Extract the [x, y] coordinate from the center of the cell holding the provided text.  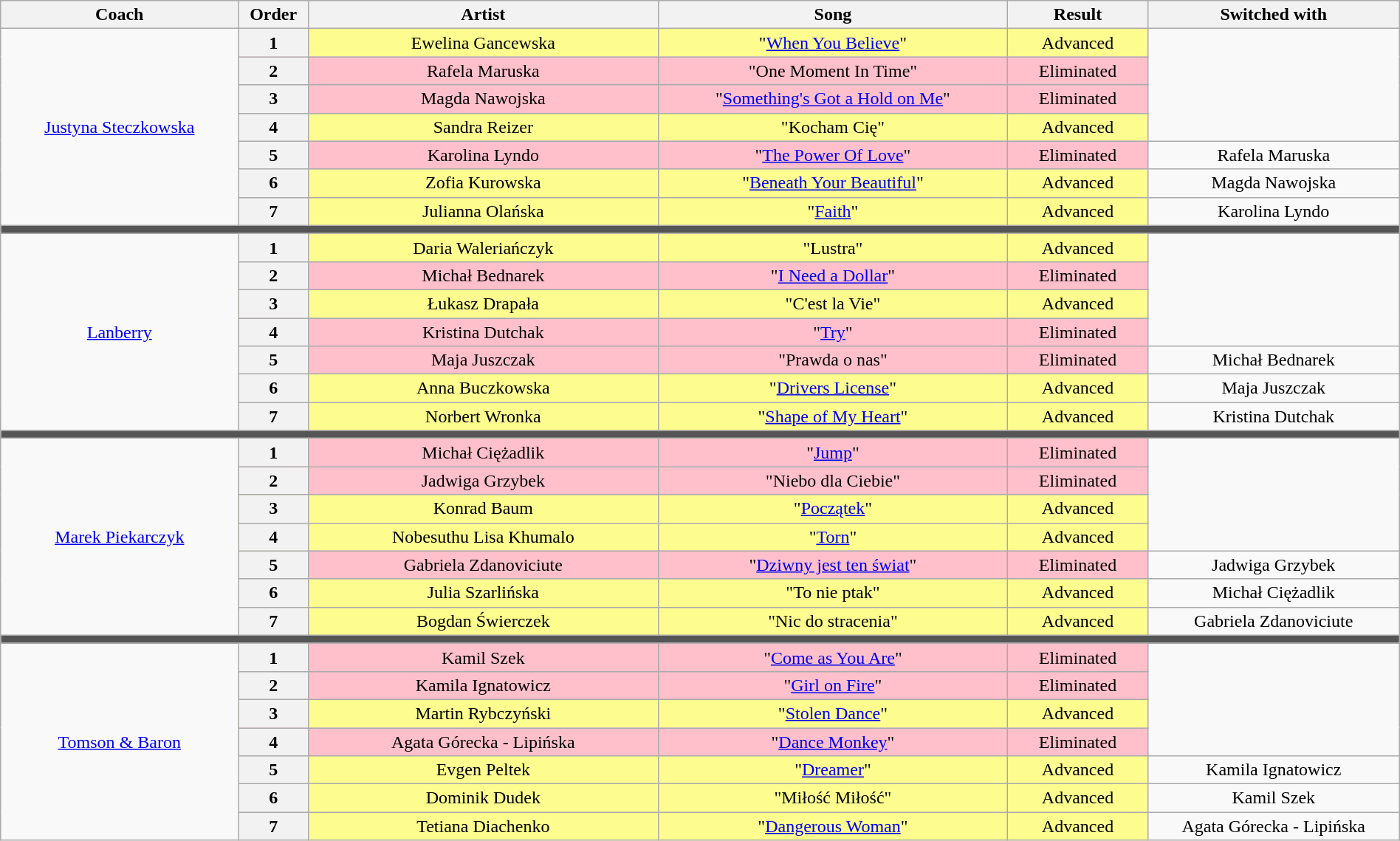
"Try" [833, 332]
Łukasz Drapała [484, 303]
Tetiana Diachenko [484, 826]
"Dreamer" [833, 770]
Result [1078, 15]
"Nic do stracenia" [833, 621]
Anna Buczkowska [484, 388]
"Dangerous Woman" [833, 826]
"Dziwny jest ten świat" [833, 565]
Coach [120, 15]
Dominik Dudek [484, 798]
"To nie ptak" [833, 593]
"Faith" [833, 211]
"Stolen Dance" [833, 713]
"Lustra" [833, 247]
Marek Piekarczyk [120, 537]
Norbert Wronka [484, 416]
Julia Szarlińska [484, 593]
"Miłość Miłość" [833, 798]
"C'est la Vie" [833, 303]
Justyna Steczkowska [120, 127]
Lanberry [120, 332]
"Jump" [833, 453]
Sandra Reizer [484, 127]
"One Moment In Time" [833, 71]
"Shape of My Heart" [833, 416]
"When You Believe" [833, 43]
"Niebo dla Ciebie" [833, 481]
Artist [484, 15]
"Drivers License" [833, 388]
Ewelina Gancewska [484, 43]
Tomson & Baron [120, 741]
Konrad Baum [484, 509]
"Beneath Your Beautiful" [833, 183]
Song [833, 15]
Zofia Kurowska [484, 183]
Evgen Peltek [484, 770]
Bogdan Świerczek [484, 621]
Daria Waleriańczyk [484, 247]
"Come as You Are" [833, 657]
Julianna Olańska [484, 211]
"Początek" [833, 509]
"Kocham Cię" [833, 127]
"Dance Monkey" [833, 742]
"Prawda o nas" [833, 360]
Martin Rybczyński [484, 713]
Order [273, 15]
Switched with [1273, 15]
"Something's Got a Hold on Me" [833, 99]
"I Need a Dollar" [833, 275]
Nobesuthu Lisa Khumalo [484, 537]
"The Power Of Love" [833, 155]
"Girl on Fire" [833, 685]
"Torn" [833, 537]
